From the cell containing the given text, extract its center point as (X, Y) coordinate. 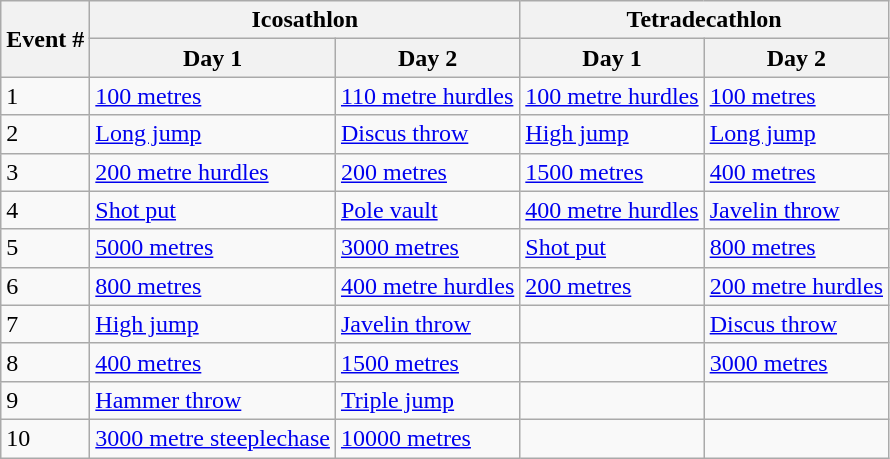
Event # (46, 39)
Icosathlon (305, 20)
9 (46, 400)
8 (46, 362)
3 (46, 172)
4 (46, 210)
110 metre hurdles (427, 96)
10 (46, 438)
3000 metre steeplechase (213, 438)
Hammer throw (213, 400)
5 (46, 248)
Tetradecathlon (704, 20)
5000 metres (213, 248)
7 (46, 324)
100 metre hurdles (612, 96)
1 (46, 96)
Triple jump (427, 400)
10000 metres (427, 438)
Pole vault (427, 210)
2 (46, 134)
6 (46, 286)
